Output the (X, Y) coordinate of the center of the cell containing the given text.  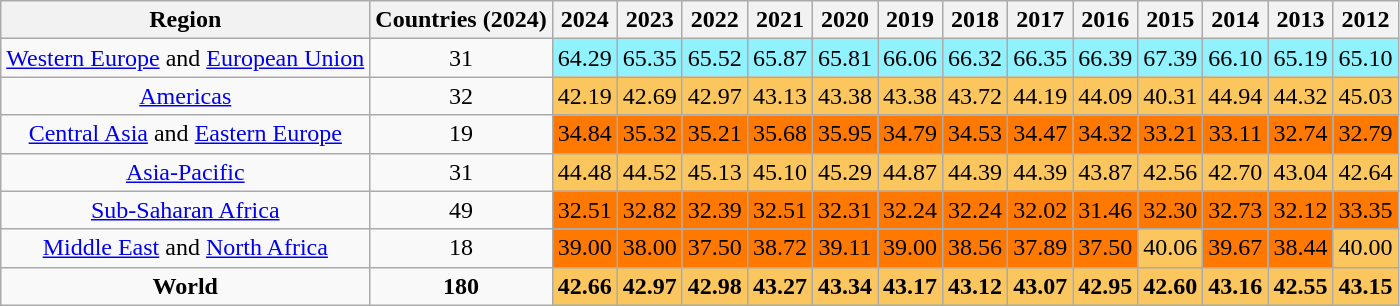
42.60 (1170, 286)
32.74 (1300, 134)
43.87 (1106, 172)
66.39 (1106, 58)
42.69 (650, 96)
67.39 (1170, 58)
Asia-Pacific (186, 172)
32.39 (714, 210)
38.56 (976, 248)
44.09 (1106, 96)
2014 (1236, 20)
43.27 (780, 286)
42.19 (584, 96)
Middle East and North Africa (186, 248)
2015 (1170, 20)
2018 (976, 20)
44.32 (1300, 96)
35.68 (780, 134)
65.35 (650, 58)
32.12 (1300, 210)
18 (461, 248)
32.79 (1366, 134)
33.35 (1366, 210)
Central Asia and Eastern Europe (186, 134)
64.29 (584, 58)
40.31 (1170, 96)
43.72 (976, 96)
Western Europe and European Union (186, 58)
65.87 (780, 58)
35.95 (844, 134)
43.13 (780, 96)
2019 (910, 20)
32.73 (1236, 210)
32.02 (1040, 210)
40.00 (1366, 248)
35.21 (714, 134)
45.13 (714, 172)
43.12 (976, 286)
31.46 (1106, 210)
2017 (1040, 20)
34.32 (1106, 134)
44.87 (910, 172)
32.31 (844, 210)
38.00 (650, 248)
43.07 (1040, 286)
45.29 (844, 172)
42.98 (714, 286)
45.10 (780, 172)
65.19 (1300, 58)
66.35 (1040, 58)
44.94 (1236, 96)
43.17 (910, 286)
66.10 (1236, 58)
65.10 (1366, 58)
2016 (1106, 20)
2024 (584, 20)
2023 (650, 20)
49 (461, 210)
2012 (1366, 20)
39.11 (844, 248)
Americas (186, 96)
180 (461, 286)
43.34 (844, 286)
33.11 (1236, 134)
42.55 (1300, 286)
34.47 (1040, 134)
Countries (2024) (461, 20)
43.04 (1300, 172)
66.32 (976, 58)
2020 (844, 20)
Region (186, 20)
39.67 (1236, 248)
32.82 (650, 210)
2013 (1300, 20)
65.52 (714, 58)
35.32 (650, 134)
37.89 (1040, 248)
42.95 (1106, 286)
38.44 (1300, 248)
World (186, 286)
44.52 (650, 172)
42.56 (1170, 172)
43.16 (1236, 286)
2021 (780, 20)
Sub-Saharan Africa (186, 210)
32 (461, 96)
42.66 (584, 286)
34.53 (976, 134)
33.21 (1170, 134)
65.81 (844, 58)
45.03 (1366, 96)
34.84 (584, 134)
42.64 (1366, 172)
44.48 (584, 172)
32.30 (1170, 210)
34.79 (910, 134)
43.15 (1366, 286)
2022 (714, 20)
44.19 (1040, 96)
66.06 (910, 58)
19 (461, 134)
38.72 (780, 248)
42.70 (1236, 172)
40.06 (1170, 248)
